Return [X, Y] of the center of cell containing provided text 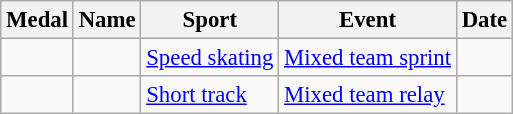
Date [484, 20]
Event [368, 20]
Name [107, 20]
Mixed team relay [368, 95]
Speed skating [210, 58]
Short track [210, 95]
Mixed team sprint [368, 58]
Sport [210, 20]
Medal [38, 20]
